Pinpoint the cell where the given text exists, returning its (x, y) midpoint coordinate. 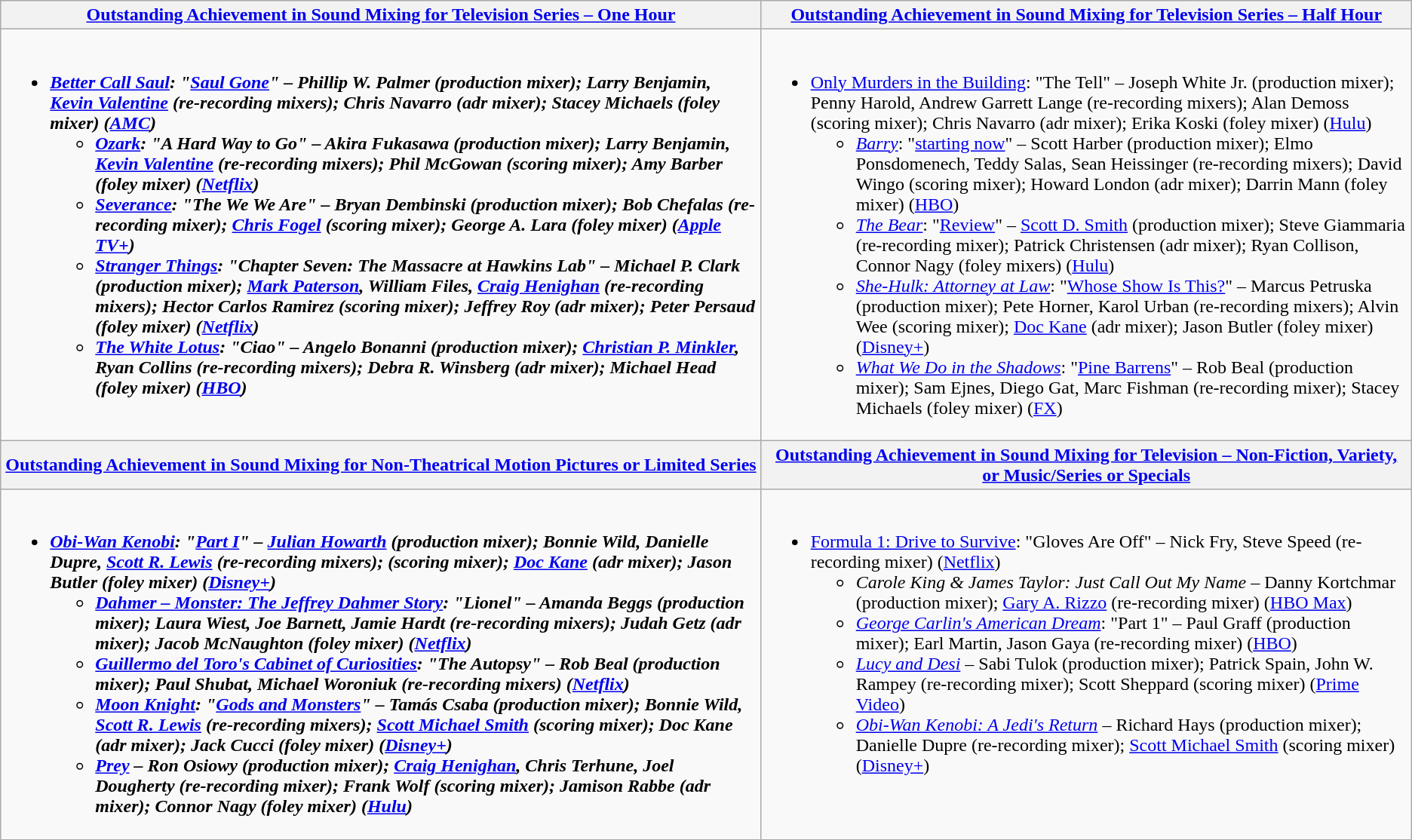
Outstanding Achievement in Sound Mixing for Television Series – One Hour (381, 15)
Outstanding Achievement in Sound Mixing for Non-Theatrical Motion Pictures or Limited Series (381, 464)
Outstanding Achievement in Sound Mixing for Television – Non-Fiction, Variety, or Music/Series or Specials (1086, 464)
Outstanding Achievement in Sound Mixing for Television Series – Half Hour (1086, 15)
